Locate the cell with the specified text and output its [X, Y] center coordinate. 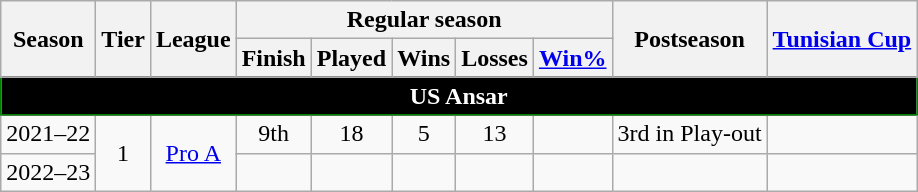
5 [424, 134]
Season [48, 39]
2021–22 [48, 134]
Regular season [424, 20]
1 [124, 153]
Losses [495, 58]
League [193, 39]
Finish [274, 58]
13 [495, 134]
Tunisian Cup [842, 39]
Played [351, 58]
18 [351, 134]
Wins [424, 58]
2022–23 [48, 172]
3rd in Play-out [690, 134]
9th [274, 134]
US Ansar [459, 96]
Tier [124, 39]
Win% [572, 58]
Postseason [690, 39]
Pro A [193, 153]
